Capture the cell that displays the provided text and extract its [X, Y] central coordinate. 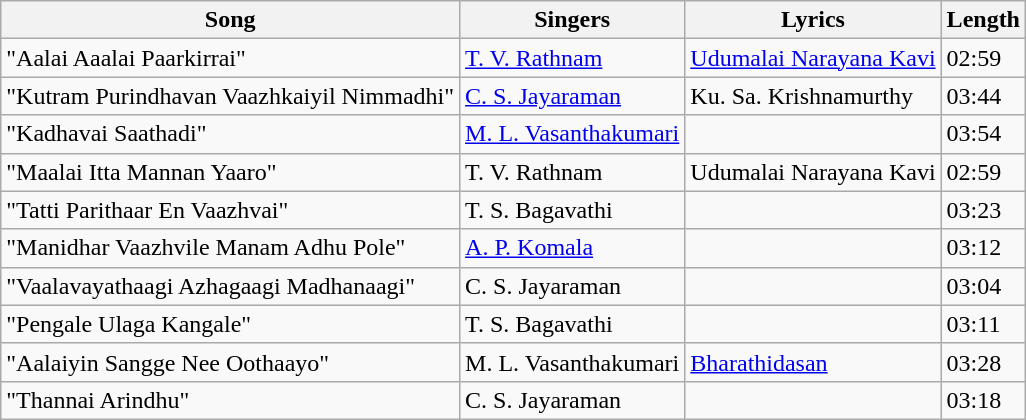
03:12 [983, 248]
"Maalai Itta Mannan Yaaro" [230, 172]
03:44 [983, 96]
"Vaalavayathaagi Azhagaagi Madhanaagi" [230, 286]
"Tatti Parithaar En Vaazhvai" [230, 210]
03:18 [983, 400]
03:28 [983, 362]
"Kutram Purindhavan Vaazhkaiyil Nimmadhi" [230, 96]
"Manidhar Vaazhvile Manam Adhu Pole" [230, 248]
"Thannai Arindhu" [230, 400]
03:23 [983, 210]
Lyrics [813, 20]
Song [230, 20]
Ku. Sa. Krishnamurthy [813, 96]
Singers [572, 20]
03:54 [983, 134]
Bharathidasan [813, 362]
Length [983, 20]
"Aalai Aaalai Paarkirrai" [230, 58]
"Kadhavai Saathadi" [230, 134]
"Pengale Ulaga Kangale" [230, 324]
03:11 [983, 324]
"Aalaiyin Sangge Nee Oothaayo" [230, 362]
A. P. Komala [572, 248]
03:04 [983, 286]
